Identify which cell holds the provided text, then report its [x, y] central coordinate. 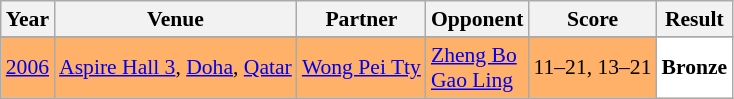
Zheng Bo Gao Ling [478, 68]
Partner [362, 19]
Aspire Hall 3, Doha, Qatar [176, 68]
2006 [28, 68]
Venue [176, 19]
Score [592, 19]
Year [28, 19]
Bronze [695, 68]
11–21, 13–21 [592, 68]
Wong Pei Tty [362, 68]
Result [695, 19]
Opponent [478, 19]
